Pinpoint the cell where the given text exists, returning its (x, y) midpoint coordinate. 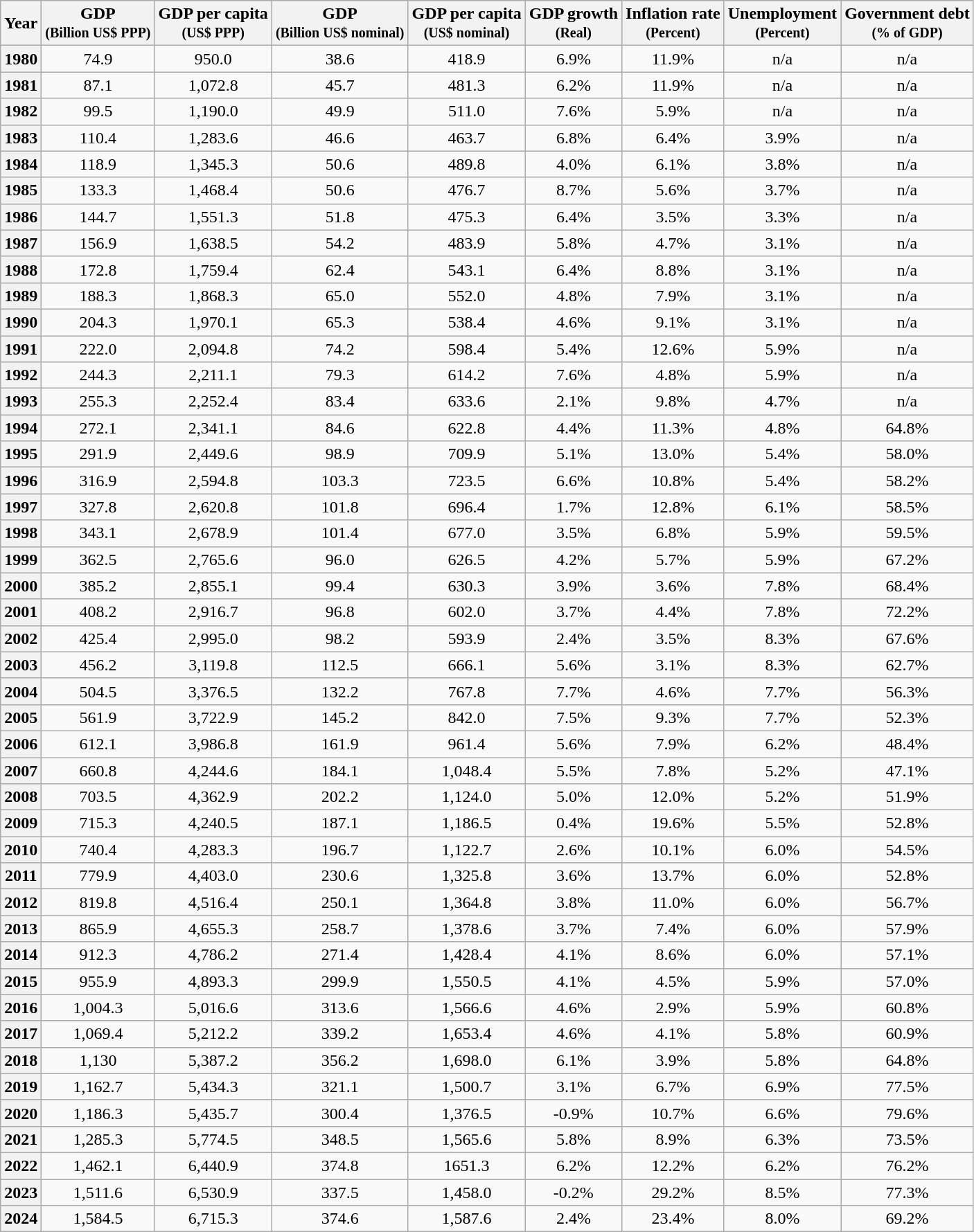
2011 (21, 876)
8.5% (782, 1192)
715.3 (98, 823)
72.2% (907, 612)
60.8% (907, 1008)
156.9 (98, 243)
60.9% (907, 1034)
29.2% (673, 1192)
660.8 (98, 771)
6,530.9 (213, 1192)
1,130 (98, 1060)
Inflation rate(Percent) (673, 24)
2,765.6 (213, 560)
321.1 (339, 1087)
1991 (21, 348)
696.4 (467, 507)
10.8% (673, 481)
67.2% (907, 560)
299.9 (339, 981)
865.9 (98, 929)
GDP growth(Real) (574, 24)
54.5% (907, 850)
2,594.8 (213, 481)
1995 (21, 454)
1,162.7 (98, 1087)
2000 (21, 586)
54.2 (339, 243)
2020 (21, 1113)
343.1 (98, 533)
79.6% (907, 1113)
1985 (21, 190)
GDP(Billion US$ PPP) (98, 24)
1,122.7 (467, 850)
1,124.0 (467, 797)
1,868.3 (213, 296)
612.1 (98, 744)
GDP per capita(US$ PPP) (213, 24)
1996 (21, 481)
740.4 (98, 850)
1,325.8 (467, 876)
12.8% (673, 507)
-0.2% (574, 1192)
633.6 (467, 402)
1,638.5 (213, 243)
101.8 (339, 507)
11.3% (673, 428)
1,587.6 (467, 1219)
483.9 (467, 243)
99.4 (339, 586)
2010 (21, 850)
374.8 (339, 1166)
65.3 (339, 322)
1984 (21, 164)
2014 (21, 955)
4,516.4 (213, 902)
5,434.3 (213, 1087)
10.7% (673, 1113)
1,186.3 (98, 1113)
1993 (21, 402)
2001 (21, 612)
2023 (21, 1192)
38.6 (339, 59)
504.5 (98, 691)
3.3% (782, 217)
2.1% (574, 402)
4,786.2 (213, 955)
2021 (21, 1139)
4,283.3 (213, 850)
2,620.8 (213, 507)
356.2 (339, 1060)
58.0% (907, 454)
1,458.0 (467, 1192)
476.7 (467, 190)
1988 (21, 269)
99.5 (98, 111)
Year (21, 24)
1,378.6 (467, 929)
543.1 (467, 269)
5,387.2 (213, 1060)
598.4 (467, 348)
271.4 (339, 955)
626.5 (467, 560)
57.0% (907, 981)
703.5 (98, 797)
GDP(Billion US$ nominal) (339, 24)
819.8 (98, 902)
666.1 (467, 665)
GDP per capita(US$ nominal) (467, 24)
6,440.9 (213, 1166)
87.1 (98, 85)
4,362.9 (213, 797)
1,283.6 (213, 138)
74.2 (339, 348)
272.1 (98, 428)
161.9 (339, 744)
46.6 (339, 138)
1998 (21, 533)
9.1% (673, 322)
2007 (21, 771)
316.9 (98, 481)
4.0% (574, 164)
723.5 (467, 481)
5,774.5 (213, 1139)
202.2 (339, 797)
1987 (21, 243)
58.5% (907, 507)
842.0 (467, 717)
677.0 (467, 533)
103.3 (339, 481)
1,511.6 (98, 1192)
2006 (21, 744)
62.7% (907, 665)
1,364.8 (467, 902)
230.6 (339, 876)
1,462.1 (98, 1166)
112.5 (339, 665)
1,428.4 (467, 955)
Unemployment(Percent) (782, 24)
1,759.4 (213, 269)
Government debt(% of GDP) (907, 24)
4.2% (574, 560)
110.4 (98, 138)
1980 (21, 59)
222.0 (98, 348)
561.9 (98, 717)
1,345.3 (213, 164)
767.8 (467, 691)
4,240.5 (213, 823)
709.9 (467, 454)
313.6 (339, 1008)
2017 (21, 1034)
1997 (21, 507)
51.8 (339, 217)
362.5 (98, 560)
77.3% (907, 1192)
1,468.4 (213, 190)
4,244.6 (213, 771)
56.7% (907, 902)
2003 (21, 665)
2016 (21, 1008)
13.7% (673, 876)
408.2 (98, 612)
0.4% (574, 823)
48.4% (907, 744)
74.9 (98, 59)
12.0% (673, 797)
1651.3 (467, 1166)
52.3% (907, 717)
8.9% (673, 1139)
1,186.5 (467, 823)
-0.9% (574, 1113)
475.3 (467, 217)
83.4 (339, 402)
47.1% (907, 771)
6,715.3 (213, 1219)
145.2 (339, 717)
6.7% (673, 1087)
204.3 (98, 322)
1981 (21, 85)
8.0% (782, 1219)
184.1 (339, 771)
385.2 (98, 586)
1,566.6 (467, 1008)
4,403.0 (213, 876)
511.0 (467, 111)
77.5% (907, 1087)
1999 (21, 560)
2,211.1 (213, 375)
196.7 (339, 850)
2024 (21, 1219)
1,500.7 (467, 1087)
4.5% (673, 981)
1.7% (574, 507)
9.3% (673, 717)
425.4 (98, 639)
5.1% (574, 454)
961.4 (467, 744)
84.6 (339, 428)
456.2 (98, 665)
23.4% (673, 1219)
538.4 (467, 322)
188.3 (98, 296)
19.6% (673, 823)
1994 (21, 428)
250.1 (339, 902)
1,376.5 (467, 1113)
1,004.3 (98, 1008)
489.8 (467, 164)
11.0% (673, 902)
2,995.0 (213, 639)
2,916.7 (213, 612)
258.7 (339, 929)
8.6% (673, 955)
3,722.9 (213, 717)
67.6% (907, 639)
255.3 (98, 402)
5.7% (673, 560)
955.9 (98, 981)
62.4 (339, 269)
3,986.8 (213, 744)
9.8% (673, 402)
68.4% (907, 586)
1983 (21, 138)
481.3 (467, 85)
2,094.8 (213, 348)
1,285.3 (98, 1139)
132.2 (339, 691)
59.5% (907, 533)
12.6% (673, 348)
79.3 (339, 375)
1,550.5 (467, 981)
4,655.3 (213, 929)
45.7 (339, 85)
2005 (21, 717)
2012 (21, 902)
912.3 (98, 955)
244.3 (98, 375)
8.7% (574, 190)
2015 (21, 981)
76.2% (907, 1166)
49.9 (339, 111)
2008 (21, 797)
1,565.6 (467, 1139)
630.3 (467, 586)
1,970.1 (213, 322)
144.7 (98, 217)
12.2% (673, 1166)
2,855.1 (213, 586)
118.9 (98, 164)
2,252.4 (213, 402)
5.0% (574, 797)
339.2 (339, 1034)
51.9% (907, 797)
98.9 (339, 454)
5,435.7 (213, 1113)
2,678.9 (213, 533)
96.0 (339, 560)
779.9 (98, 876)
300.4 (339, 1113)
7.5% (574, 717)
5,212.2 (213, 1034)
3,376.5 (213, 691)
1,584.5 (98, 1219)
6.3% (782, 1139)
950.0 (213, 59)
172.8 (98, 269)
57.9% (907, 929)
7.4% (673, 929)
2019 (21, 1087)
463.7 (467, 138)
614.2 (467, 375)
5,016.6 (213, 1008)
2,341.1 (213, 428)
13.0% (673, 454)
57.1% (907, 955)
10.1% (673, 850)
374.6 (339, 1219)
2013 (21, 929)
65.0 (339, 296)
327.8 (98, 507)
1,069.4 (98, 1034)
2022 (21, 1166)
101.4 (339, 533)
1,072.8 (213, 85)
1992 (21, 375)
1982 (21, 111)
418.9 (467, 59)
3,119.8 (213, 665)
2.6% (574, 850)
8.8% (673, 269)
1990 (21, 322)
1,698.0 (467, 1060)
622.8 (467, 428)
56.3% (907, 691)
2,449.6 (213, 454)
348.5 (339, 1139)
1986 (21, 217)
73.5% (907, 1139)
2.9% (673, 1008)
552.0 (467, 296)
58.2% (907, 481)
337.5 (339, 1192)
2004 (21, 691)
1,190.0 (213, 111)
1,048.4 (467, 771)
1,653.4 (467, 1034)
602.0 (467, 612)
2002 (21, 639)
2018 (21, 1060)
69.2% (907, 1219)
98.2 (339, 639)
593.9 (467, 639)
4,893.3 (213, 981)
133.3 (98, 190)
187.1 (339, 823)
2009 (21, 823)
1,551.3 (213, 217)
1989 (21, 296)
291.9 (98, 454)
96.8 (339, 612)
